Identify which cell holds the provided text, then report its (X, Y) central coordinate. 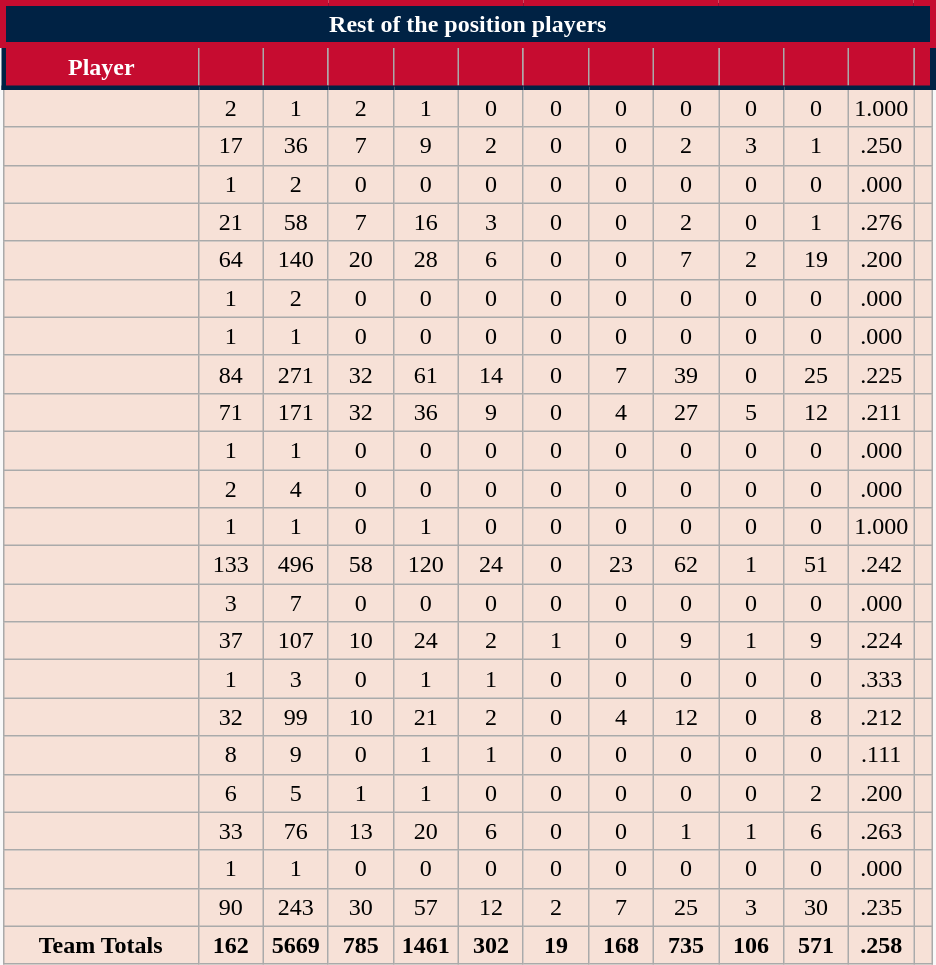
Rest of the position players (468, 24)
Player (100, 67)
84 (230, 374)
.235 (882, 907)
71 (230, 412)
28 (426, 260)
.250 (882, 146)
735 (686, 945)
99 (296, 717)
302 (490, 945)
62 (686, 565)
16 (426, 222)
13 (360, 831)
33 (230, 831)
243 (296, 907)
.224 (882, 641)
.263 (882, 831)
140 (296, 260)
90 (230, 907)
168 (620, 945)
27 (686, 412)
.111 (882, 755)
162 (230, 945)
.242 (882, 565)
51 (816, 565)
.211 (882, 412)
496 (296, 565)
37 (230, 641)
.258 (882, 945)
14 (490, 374)
271 (296, 374)
57 (426, 907)
17 (230, 146)
107 (296, 641)
23 (620, 565)
571 (816, 945)
61 (426, 374)
76 (296, 831)
133 (230, 565)
171 (296, 412)
Team Totals (100, 945)
.276 (882, 222)
5669 (296, 945)
64 (230, 260)
120 (426, 565)
.333 (882, 679)
.212 (882, 717)
39 (686, 374)
785 (360, 945)
106 (752, 945)
1461 (426, 945)
.225 (882, 374)
